Search for the cell housing the specified text and yield its [x, y] center coordinate. 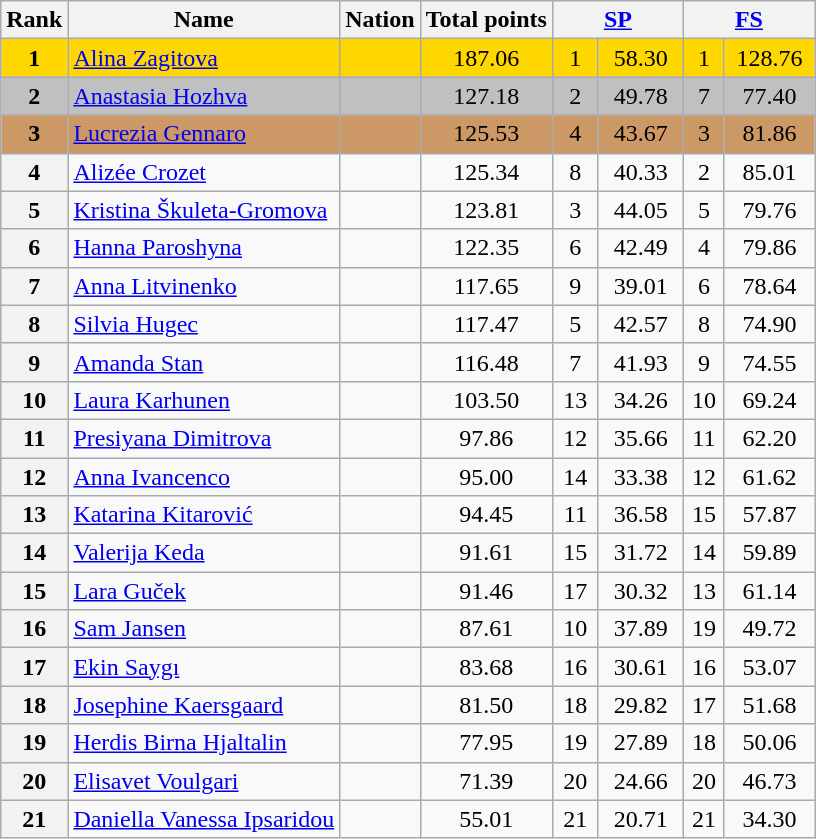
97.86 [486, 438]
31.72 [640, 553]
79.86 [769, 248]
69.24 [769, 400]
44.05 [640, 210]
Rank [34, 20]
123.81 [486, 210]
34.26 [640, 400]
128.76 [769, 58]
49.72 [769, 629]
SP [618, 20]
62.20 [769, 438]
Katarina Kitarović [204, 515]
Name [204, 20]
53.07 [769, 667]
Anna Litvinenko [204, 286]
94.45 [486, 515]
Lara Guček [204, 591]
74.55 [769, 362]
78.64 [769, 286]
71.39 [486, 781]
127.18 [486, 96]
187.06 [486, 58]
Alina Zagitova [204, 58]
Lucrezia Gennaro [204, 134]
125.34 [486, 172]
61.14 [769, 591]
51.68 [769, 705]
FS [748, 20]
81.86 [769, 134]
24.66 [640, 781]
58.30 [640, 58]
77.95 [486, 743]
42.57 [640, 324]
91.61 [486, 553]
122.35 [486, 248]
20.71 [640, 819]
Total points [486, 20]
Ekin Saygı [204, 667]
Silvia Hugec [204, 324]
37.89 [640, 629]
Nation [380, 20]
117.47 [486, 324]
57.87 [769, 515]
41.93 [640, 362]
Kristina Škuleta-Gromova [204, 210]
Amanda Stan [204, 362]
Alizée Crozet [204, 172]
81.50 [486, 705]
39.01 [640, 286]
35.66 [640, 438]
Hanna Paroshyna [204, 248]
Valerija Keda [204, 553]
Anna Ivancenco [204, 477]
Presiyana Dimitrova [204, 438]
Elisavet Voulgari [204, 781]
85.01 [769, 172]
79.76 [769, 210]
33.38 [640, 477]
117.65 [486, 286]
29.82 [640, 705]
59.89 [769, 553]
27.89 [640, 743]
77.40 [769, 96]
30.32 [640, 591]
55.01 [486, 819]
74.90 [769, 324]
50.06 [769, 743]
116.48 [486, 362]
Josephine Kaersgaard [204, 705]
87.61 [486, 629]
Sam Jansen [204, 629]
Daniella Vanessa Ipsaridou [204, 819]
49.78 [640, 96]
103.50 [486, 400]
Laura Karhunen [204, 400]
43.67 [640, 134]
34.30 [769, 819]
30.61 [640, 667]
46.73 [769, 781]
Herdis Birna Hjaltalin [204, 743]
125.53 [486, 134]
42.49 [640, 248]
Anastasia Hozhva [204, 96]
95.00 [486, 477]
61.62 [769, 477]
40.33 [640, 172]
83.68 [486, 667]
36.58 [640, 515]
91.46 [486, 591]
